Scan for the cell matching the given text and deliver its [x, y] coordinate at center. 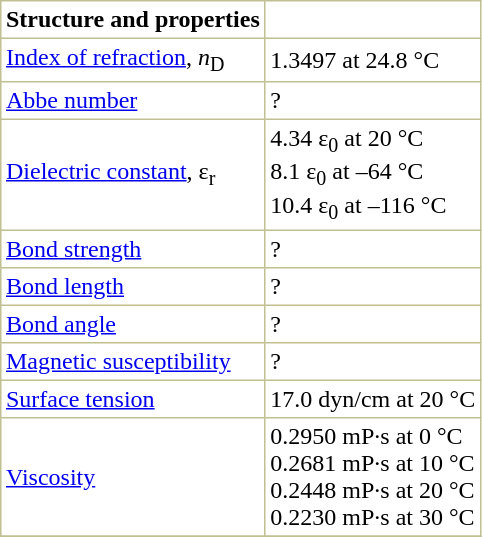
Structure and properties [133, 20]
Bond strength [133, 249]
4.34 ε0 at 20 °C 8.1 ε0 at –64 °C10.4 ε0 at –116 °C [372, 175]
Dielectric constant, εr [133, 175]
0.2950 mP·s at 0 °C0.2681 mP·s at 10 °C0.2448 mP·s at 20 °C0.2230 mP·s at 30 °C [372, 476]
1.3497 at 24.8 °C [372, 60]
Viscosity [133, 476]
Index of refraction, nD [133, 60]
Magnetic susceptibility [133, 361]
Abbe number [133, 101]
Surface tension [133, 399]
Bond length [133, 286]
17.0 dyn/cm at 20 °C [372, 399]
Bond angle [133, 324]
